Output the [x, y] coordinate of the center of the cell containing the given text.  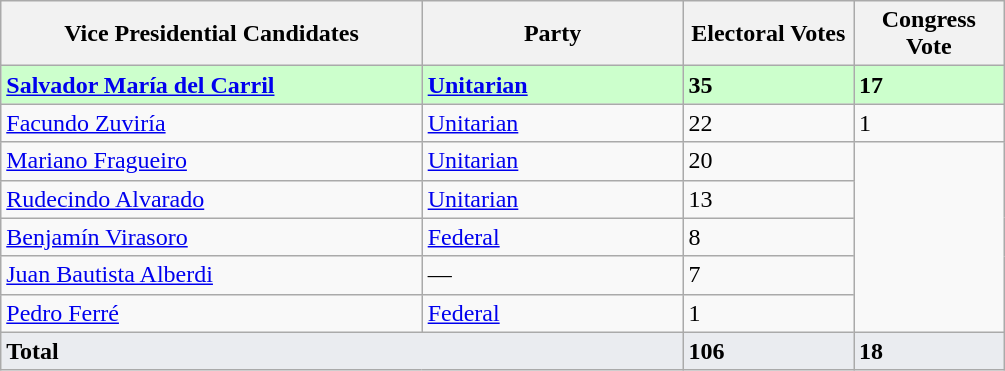
Mariano Fragueiro [212, 161]
20 [768, 161]
Facundo Zuviría [212, 123]
Total [342, 351]
22 [768, 123]
18 [930, 351]
106 [768, 351]
Benjamín Virasoro [212, 237]
— [552, 275]
8 [768, 237]
7 [768, 275]
17 [930, 85]
Pedro Ferré [212, 313]
Electoral Votes [768, 34]
Juan Bautista Alberdi [212, 275]
Vice Presidential Candidates [212, 34]
Congress Vote [930, 34]
Party [552, 34]
13 [768, 199]
35 [768, 85]
Rudecindo Alvarado [212, 199]
Salvador María del Carril [212, 85]
